Pinpoint the cell where the given text exists, returning its (x, y) midpoint coordinate. 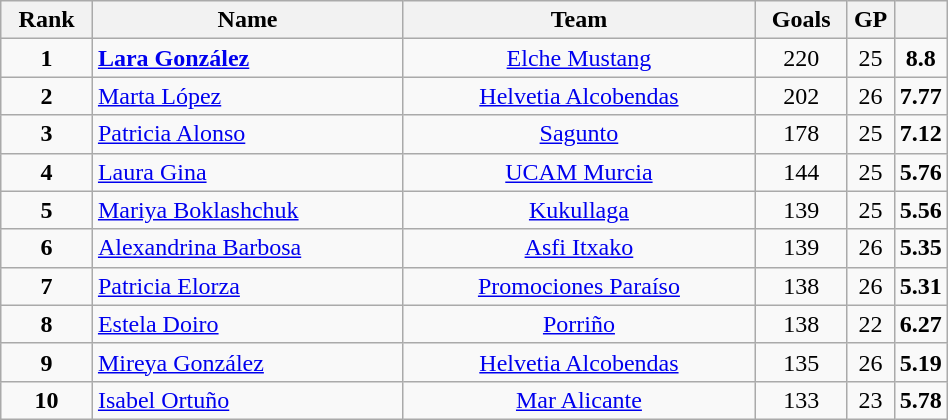
UCAM Murcia (579, 172)
178 (801, 134)
4 (47, 172)
Mireya González (247, 362)
202 (801, 96)
Laura Gina (247, 172)
3 (47, 134)
5.78 (920, 400)
5.19 (920, 362)
5.76 (920, 172)
Rank (47, 20)
Mariya Boklashchuk (247, 210)
Elche Mustang (579, 58)
5.56 (920, 210)
Isabel Ortuño (247, 400)
6.27 (920, 324)
220 (801, 58)
133 (801, 400)
Sagunto (579, 134)
144 (801, 172)
Team (579, 20)
5.31 (920, 286)
5.35 (920, 248)
8 (47, 324)
Estela Doiro (247, 324)
Name (247, 20)
Patricia Alonso (247, 134)
Asfi Itxako (579, 248)
Patricia Elorza (247, 286)
Alexandrina Barbosa (247, 248)
Promociones Paraíso (579, 286)
7.12 (920, 134)
10 (47, 400)
7 (47, 286)
1 (47, 58)
Marta López (247, 96)
5 (47, 210)
Lara González (247, 58)
23 (870, 400)
2 (47, 96)
Mar Alicante (579, 400)
135 (801, 362)
9 (47, 362)
7.77 (920, 96)
8.8 (920, 58)
22 (870, 324)
GP (870, 20)
Kukullaga (579, 210)
Porriño (579, 324)
Goals (801, 20)
6 (47, 248)
